Return (x, y) of the center of cell containing provided text 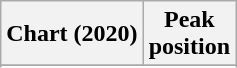
Chart (2020) (72, 34)
Peakposition (189, 34)
